Pinpoint the cell where the given text exists, returning its (X, Y) midpoint coordinate. 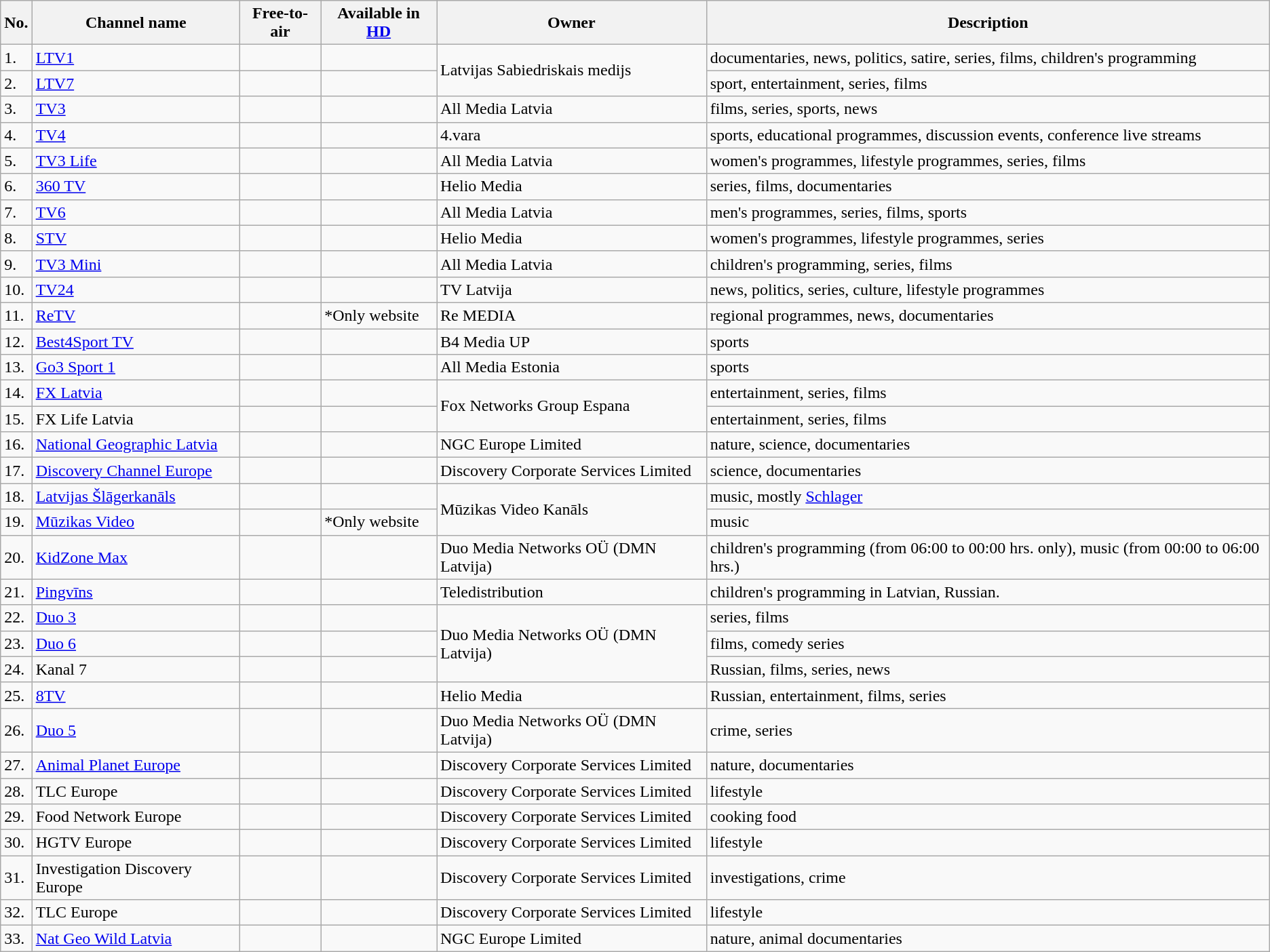
series, films (988, 618)
HGTV Europe (136, 843)
TV Latvija (572, 290)
Re MEDIA (572, 315)
FX Life Latvia (136, 419)
LTV7 (136, 83)
National Geographic Latvia (136, 445)
Description (988, 23)
23. (16, 643)
sports, educational programmes, discussion events, conference live streams (988, 135)
1. (16, 58)
Available in HD (379, 23)
children's programming (from 06:00 to 00:00 hrs. only), music (from 00:00 to 06:00 hrs.) (988, 557)
14. (16, 393)
16. (16, 445)
32. (16, 913)
films, series, sports, news (988, 109)
men's programmes, series, films, sports (988, 212)
22. (16, 618)
17. (16, 471)
13. (16, 368)
Duo 6 (136, 643)
27. (16, 765)
Fox Networks Group Espana (572, 406)
documentaries, news, politics, satire, series, films, children's programming (988, 58)
sport, entertainment, series, films (988, 83)
No. (16, 23)
4. (16, 135)
Food Network Europe (136, 817)
crime, series (988, 730)
24. (16, 669)
18. (16, 496)
Animal Planet Europe (136, 765)
Duo 3 (136, 618)
6. (16, 186)
Owner (572, 23)
music, mostly Schlager (988, 496)
Go3 Sport 1 (136, 368)
19. (16, 522)
31. (16, 877)
TV3 Mini (136, 264)
TV3 (136, 109)
7. (16, 212)
music (988, 522)
5. (16, 161)
nature, science, documentaries (988, 445)
Discovery Channel Europe (136, 471)
Best4Sport TV (136, 341)
KidZone Max (136, 557)
FX Latvia (136, 393)
8. (16, 238)
Duo 5 (136, 730)
science, documentaries (988, 471)
cooking food (988, 817)
children's programming in Latvian, Russian. (988, 592)
LTV1 (136, 58)
21. (16, 592)
nature, animal documentaries (988, 938)
Kanal 7 (136, 669)
8TV (136, 695)
ReTV (136, 315)
Latvijas Šlāgerkanāls (136, 496)
2. (16, 83)
All Media Estonia (572, 368)
STV (136, 238)
Nat Geo Wild Latvia (136, 938)
Channel name (136, 23)
nature, documentaries (988, 765)
26. (16, 730)
Teledistribution (572, 592)
Investigation Discovery Europe (136, 877)
investigations, crime (988, 877)
33. (16, 938)
Pingvīns (136, 592)
Russian, entertainment, films, series (988, 695)
12. (16, 341)
Free-to-air (280, 23)
children's programming, series, films (988, 264)
Latvijas Sabiedriskais medijs (572, 71)
series, films, documentaries (988, 186)
29. (16, 817)
Mūzikas Video (136, 522)
news, politics, series, culture, lifestyle programmes (988, 290)
30. (16, 843)
3. (16, 109)
B4 Media UP (572, 341)
9. (16, 264)
20. (16, 557)
360 TV (136, 186)
women's programmes, lifestyle programmes, series, films (988, 161)
films, comedy series (988, 643)
25. (16, 695)
TV4 (136, 135)
TV3 Life (136, 161)
TV6 (136, 212)
28. (16, 791)
Russian, films, series, news (988, 669)
10. (16, 290)
women's programmes, lifestyle programmes, series (988, 238)
regional programmes, news, documentaries (988, 315)
11. (16, 315)
4.vara (572, 135)
Mūzikas Video Kanāls (572, 509)
15. (16, 419)
TV24 (136, 290)
